Return (x, y) of the center of cell containing provided text 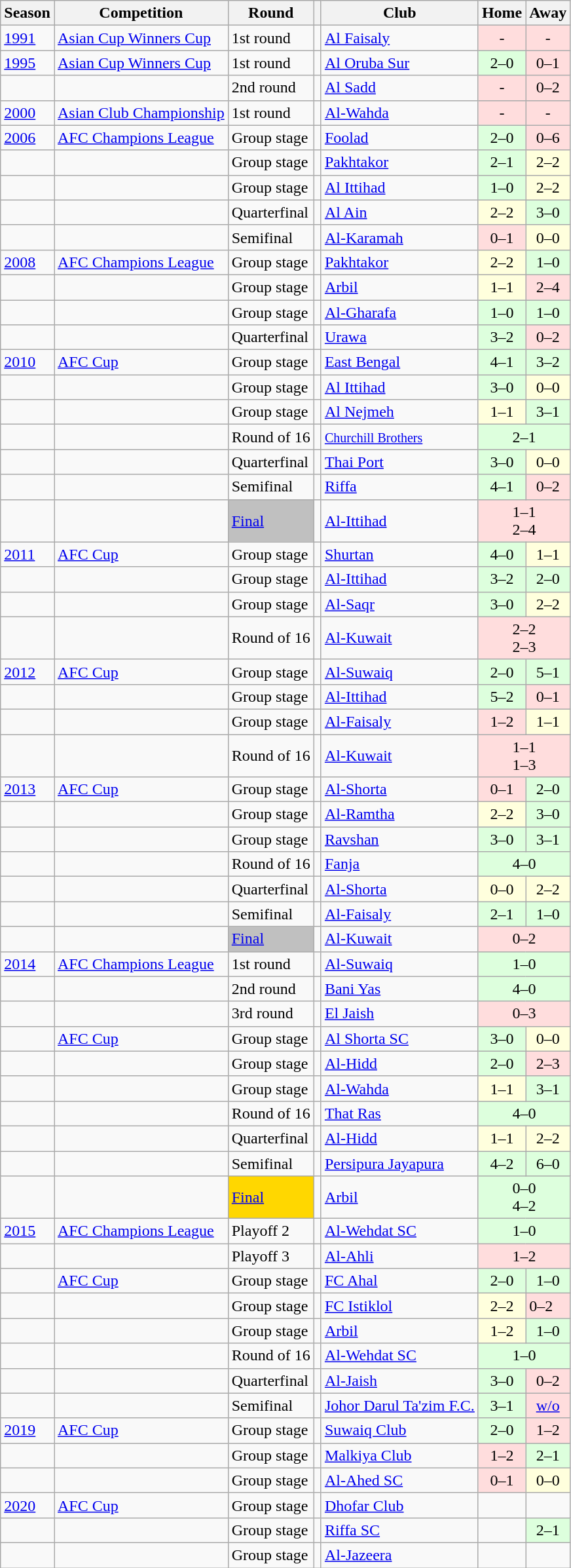
FC Ahal (399, 1281)
Competition (141, 13)
2020 (28, 1505)
2019 (28, 1430)
2013 (28, 790)
2–4 (548, 287)
2012 (28, 672)
Riffa (399, 487)
Al-Ahed SC (399, 1480)
Ravshan (399, 839)
5–2 (502, 697)
Al-Jazeera (399, 1555)
2010 (28, 362)
Club (399, 13)
Season (28, 13)
5–1 (548, 672)
Urawa (399, 337)
Al Oruba Sur (399, 63)
4–2 (502, 1163)
1991 (28, 38)
Thai Port (399, 462)
3rd round (271, 1014)
That Ras (399, 1113)
Malkiya Club (399, 1455)
Al-Saqr (399, 604)
2011 (28, 554)
2014 (28, 964)
Fanja (399, 864)
Shurtan (399, 554)
Playoff 3 (271, 1256)
El Jaish (399, 1014)
Johor Darul Ta'zim F.C. (399, 1405)
Persipura Jayapura (399, 1163)
0–3 (524, 1014)
1–1 1–3 (524, 755)
Al Shorta SC (399, 1039)
Asian Club Championship (141, 113)
Churchill Brothers (399, 437)
Al-Jaish (399, 1381)
Round (271, 13)
Al-Karamah (399, 237)
1–1 2–4 (524, 520)
1995 (28, 63)
2008 (28, 262)
Bani Yas (399, 989)
Riffa SC (399, 1530)
0–0 4–2 (524, 1198)
6–0 (548, 1163)
0–6 (548, 138)
Al Nejmeh (399, 412)
Al Ain (399, 212)
Al Faisaly (399, 38)
Dhofar Club (399, 1505)
Al-Gharafa (399, 313)
2000 (28, 113)
Al Sadd (399, 88)
Suwaiq Club (399, 1430)
w/o (548, 1405)
Foolad (399, 138)
2–2 2–3 (524, 638)
Away (548, 13)
Home (502, 13)
Playoff 2 (271, 1231)
Al-Ahli (399, 1256)
East Bengal (399, 362)
2–3 (548, 1063)
2015 (28, 1231)
2006 (28, 138)
FC Istiklol (399, 1306)
Al-Ramtha (399, 814)
